Output the (X, Y) coordinate of the center of the cell containing the given text.  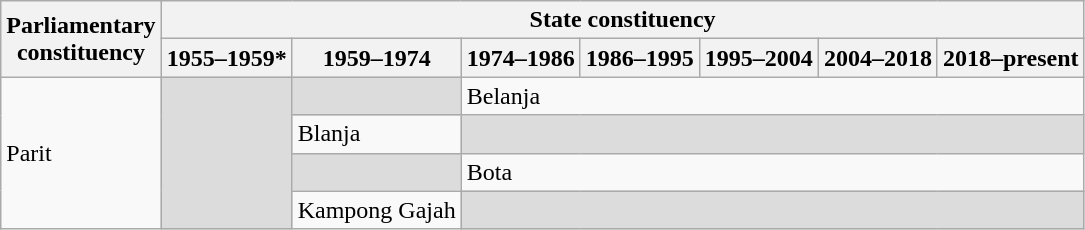
Bota (772, 172)
Kampong Gajah (376, 210)
State constituency (622, 20)
Parliamentaryconstituency (81, 39)
1974–1986 (520, 58)
1986–1995 (640, 58)
Belanja (772, 96)
2004–2018 (878, 58)
2018–present (1010, 58)
Parit (81, 153)
1959–1974 (376, 58)
Blanja (376, 134)
1955–1959* (226, 58)
1995–2004 (758, 58)
